Scan for the cell matching the given text and deliver its (X, Y) coordinate at center. 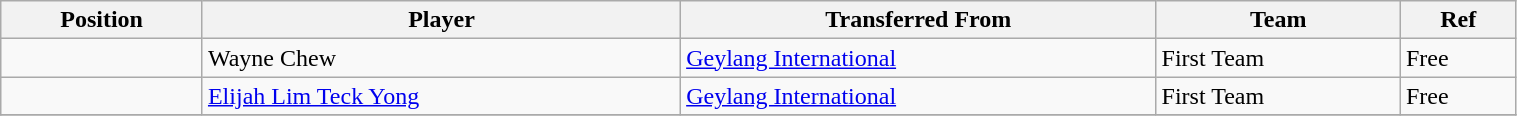
Transferred From (918, 20)
Player (441, 20)
Position (102, 20)
Wayne Chew (441, 58)
Elijah Lim Teck Yong (441, 96)
Ref (1458, 20)
Team (1278, 20)
